Return [X, Y] of the center of cell containing provided text 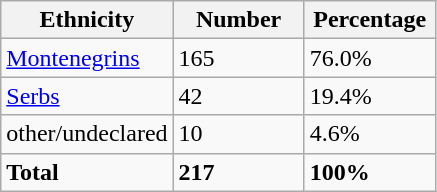
217 [238, 172]
100% [370, 172]
Percentage [370, 20]
76.0% [370, 58]
other/undeclared [87, 134]
Number [238, 20]
165 [238, 58]
Ethnicity [87, 20]
19.4% [370, 96]
Montenegrins [87, 58]
Total [87, 172]
42 [238, 96]
4.6% [370, 134]
Serbs [87, 96]
10 [238, 134]
